Scan for the cell matching the given text and deliver its [x, y] coordinate at center. 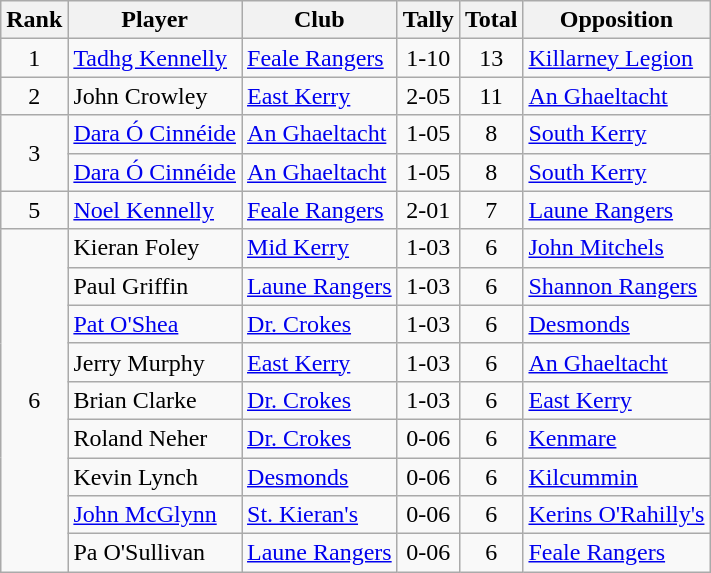
3 [34, 153]
Jerry Murphy [155, 362]
Tadhg Kennelly [155, 58]
Club [320, 20]
2 [34, 96]
Player [155, 20]
Rank [34, 20]
Pa O'Sullivan [155, 553]
Noel Kennelly [155, 210]
Brian Clarke [155, 400]
Shannon Rangers [616, 286]
5 [34, 210]
Total [491, 20]
John McGlynn [155, 515]
Mid Kerry [320, 248]
Kevin Lynch [155, 477]
Kieran Foley [155, 248]
1-10 [428, 58]
St. Kieran's [320, 515]
1 [34, 58]
Paul Griffin [155, 286]
11 [491, 96]
John Mitchels [616, 248]
Kenmare [616, 438]
Kilcummin [616, 477]
2-01 [428, 210]
13 [491, 58]
John Crowley [155, 96]
2-05 [428, 96]
7 [491, 210]
Opposition [616, 20]
Killarney Legion [616, 58]
Pat O'Shea [155, 324]
Tally [428, 20]
Roland Neher [155, 438]
Kerins O'Rahilly's [616, 515]
